For the text-containing cell, return its midpoint in (X, Y) coordinate format. 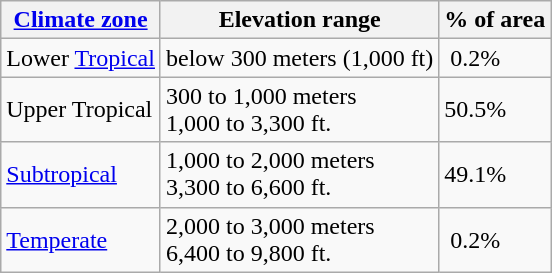
50.5% (495, 110)
2,000 to 3,000 meters6,400 to 9,800 ft. (299, 240)
% of area (495, 20)
Elevation range (299, 20)
Upper Tropical (81, 110)
Lower Tropical (81, 58)
Temperate (81, 240)
49.1% (495, 174)
300 to 1,000 meters1,000 to 3,300 ft. (299, 110)
below 300 meters (1,000 ft) (299, 58)
Subtropical (81, 174)
Climate zone (81, 20)
1,000 to 2,000 meters3,300 to 6,600 ft. (299, 174)
